Find where the given text appears and provide that cell's center as (x, y) coordinate. 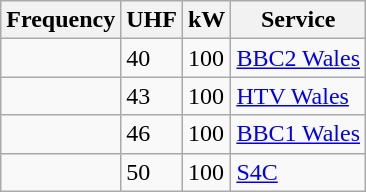
HTV Wales (298, 96)
kW (206, 20)
46 (152, 134)
S4C (298, 172)
BBC2 Wales (298, 58)
50 (152, 172)
Frequency (61, 20)
BBC1 Wales (298, 134)
43 (152, 96)
Service (298, 20)
UHF (152, 20)
40 (152, 58)
